Search for the cell housing the specified text and yield its (X, Y) center coordinate. 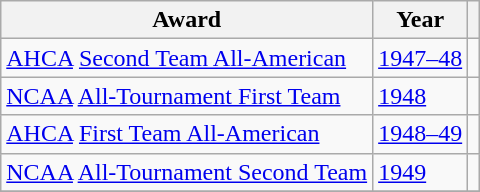
Award (187, 20)
1949 (420, 172)
Year (420, 20)
NCAA All-Tournament Second Team (187, 172)
1947–48 (420, 58)
AHCA First Team All-American (187, 134)
NCAA All-Tournament First Team (187, 96)
AHCA Second Team All-American (187, 58)
1948 (420, 96)
1948–49 (420, 134)
